Determine the (x, y) coordinate at the center of the cell enclosing the given text.  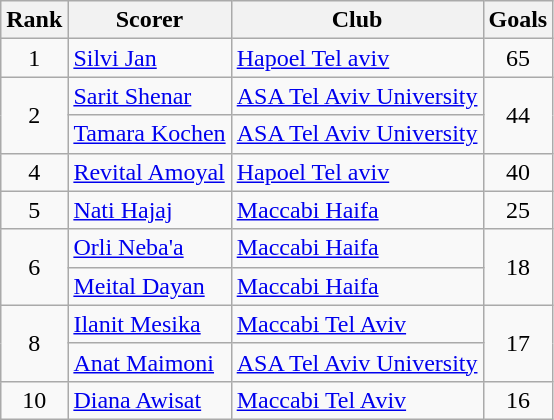
Club (357, 20)
Scorer (150, 20)
Sarit Shenar (150, 96)
18 (518, 267)
Nati Hajaj (150, 210)
1 (34, 58)
40 (518, 172)
10 (34, 400)
Tamara Kochen (150, 134)
Meital Dayan (150, 286)
16 (518, 400)
Revital Amoyal (150, 172)
Goals (518, 20)
2 (34, 115)
44 (518, 115)
Orli Neba'a (150, 248)
8 (34, 343)
Ilanit Mesika (150, 324)
Silvi Jan (150, 58)
4 (34, 172)
Diana Awisat (150, 400)
5 (34, 210)
65 (518, 58)
Anat Maimoni (150, 362)
17 (518, 343)
6 (34, 267)
25 (518, 210)
Rank (34, 20)
